Detect which cell encompasses the target text, then output its (x, y) center coordinate. 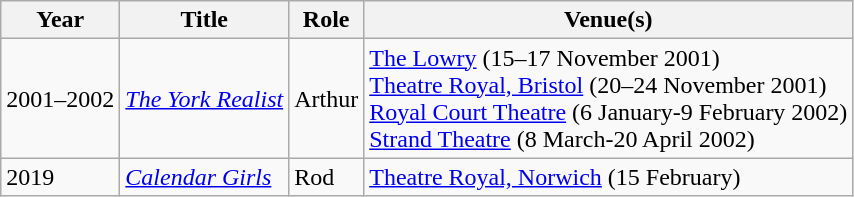
Arthur (326, 98)
Year (60, 20)
The York Realist (204, 98)
Role (326, 20)
Title (204, 20)
Venue(s) (608, 20)
Theatre Royal, Norwich (15 February) (608, 177)
2001–2002 (60, 98)
Calendar Girls (204, 177)
2019 (60, 177)
Rod (326, 177)
